Return [x, y] of the center of cell containing provided text 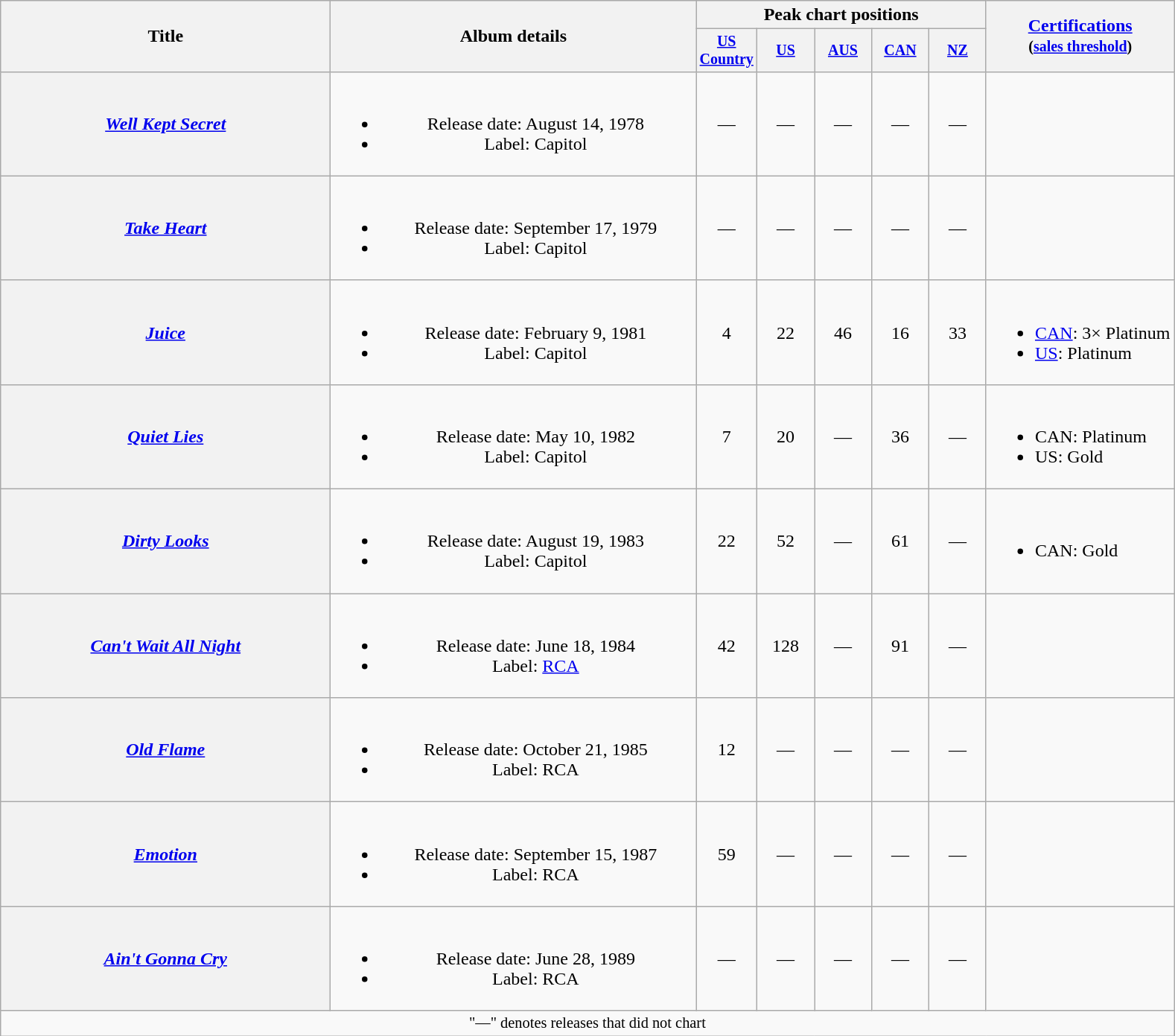
CAN [899, 51]
US Country [727, 51]
Release date: August 19, 1983Label: Capitol [514, 541]
12 [727, 750]
Certifications(sales threshold) [1080, 36]
36 [899, 436]
46 [843, 332]
20 [786, 436]
Emotion [165, 854]
Juice [165, 332]
Release date: June 18, 1984Label: RCA [514, 646]
128 [786, 646]
42 [727, 646]
Ain't Gonna Cry [165, 959]
Release date: September 15, 1987Label: RCA [514, 854]
4 [727, 332]
Release date: August 14, 1978Label: Capitol [514, 124]
Release date: June 28, 1989Label: RCA [514, 959]
"—" denotes releases that did not chart [587, 1023]
Release date: September 17, 1979Label: Capitol [514, 228]
Release date: October 21, 1985Label: RCA [514, 750]
AUS [843, 51]
Quiet Lies [165, 436]
59 [727, 854]
61 [899, 541]
Old Flame [165, 750]
CAN: PlatinumUS: Gold [1080, 436]
Take Heart [165, 228]
CAN: 3× PlatinumUS: Platinum [1080, 332]
Can't Wait All Night [165, 646]
CAN: Gold [1080, 541]
Dirty Looks [165, 541]
NZ [958, 51]
Release date: May 10, 1982Label: Capitol [514, 436]
Release date: February 9, 1981Label: Capitol [514, 332]
7 [727, 436]
Well Kept Secret [165, 124]
Peak chart positions [841, 15]
US [786, 51]
91 [899, 646]
52 [786, 541]
33 [958, 332]
Title [165, 36]
16 [899, 332]
Album details [514, 36]
